For the text-containing cell, return its midpoint in (X, Y) coordinate format. 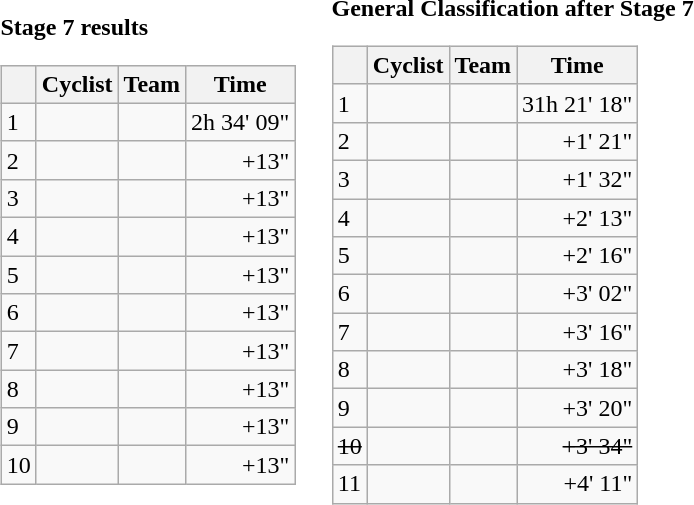
+1' 21" (578, 141)
+3' 02" (578, 294)
+3' 18" (578, 370)
2h 34' 09" (240, 122)
+2' 13" (578, 217)
+3' 34" (578, 446)
+1' 32" (578, 179)
+3' 20" (578, 408)
+3' 16" (578, 332)
31h 21' 18" (578, 103)
+4' 11" (578, 484)
+2' 16" (578, 256)
11 (350, 484)
